Locate the cell with the specified text and output its [x, y] center coordinate. 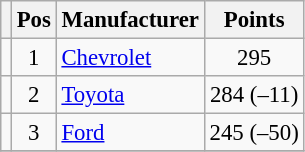
1 [34, 58]
2 [34, 95]
Points [254, 20]
Chevrolet [130, 58]
284 (–11) [254, 95]
Ford [130, 133]
3 [34, 133]
Pos [34, 20]
Manufacturer [130, 20]
295 [254, 58]
245 (–50) [254, 133]
Toyota [130, 95]
